Pinpoint the cell where the given text exists, returning its (x, y) midpoint coordinate. 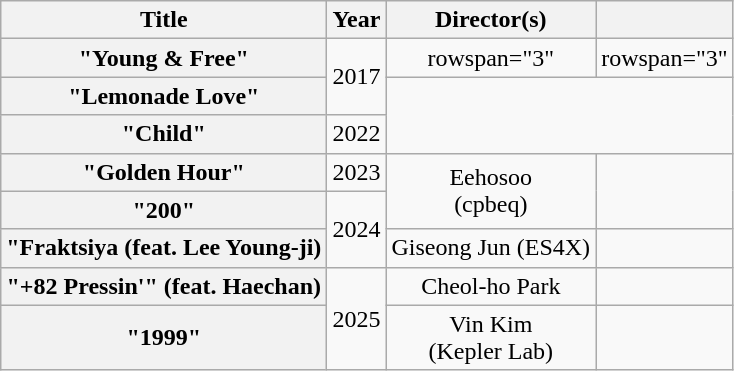
Title (164, 20)
Year (356, 20)
Director(s) (491, 20)
"200" (164, 210)
"Fraktsiya (feat. Lee Young-ji) (164, 248)
"Child" (164, 134)
Cheol-ho Park (491, 286)
"Lemonade Love" (164, 96)
2022 (356, 134)
Vin Kim(Kepler Lab) (491, 338)
2024 (356, 229)
2023 (356, 172)
Eehosoo(cpbeq) (491, 191)
Giseong Jun (ES4X) (491, 248)
"Young & Free" (164, 58)
"Golden Hour" (164, 172)
"1999" (164, 338)
2025 (356, 318)
2017 (356, 77)
"+82 Pressin'" (feat. Haechan) (164, 286)
